Identify which cell holds the provided text, then report its (x, y) central coordinate. 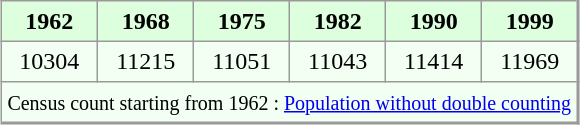
11051 (242, 61)
11043 (338, 61)
11414 (434, 61)
11215 (146, 61)
1990 (434, 21)
1999 (530, 21)
Census count starting from 1962 : Population without double counting (290, 102)
1982 (338, 21)
11969 (530, 61)
10304 (50, 61)
1975 (242, 21)
1962 (50, 21)
1968 (146, 21)
